Return (x, y) of the center of cell containing provided text 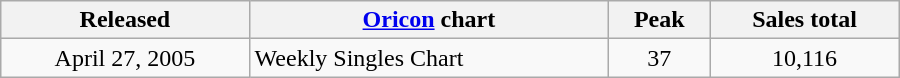
Sales total (804, 20)
Oricon chart (429, 20)
Peak (660, 20)
Weekly Singles Chart (429, 58)
Released (125, 20)
April 27, 2005 (125, 58)
10,116 (804, 58)
37 (660, 58)
